For the text-containing cell, return its midpoint in [X, Y] coordinate format. 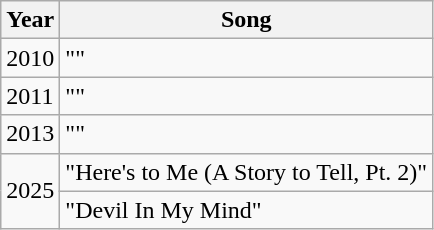
2013 [30, 134]
Song [246, 20]
"Here's to Me (A Story to Tell, Pt. 2)" [246, 172]
2011 [30, 96]
2025 [30, 191]
2010 [30, 58]
"Devil In My Mind" [246, 210]
Year [30, 20]
